Scan for the cell matching the given text and deliver its [x, y] coordinate at center. 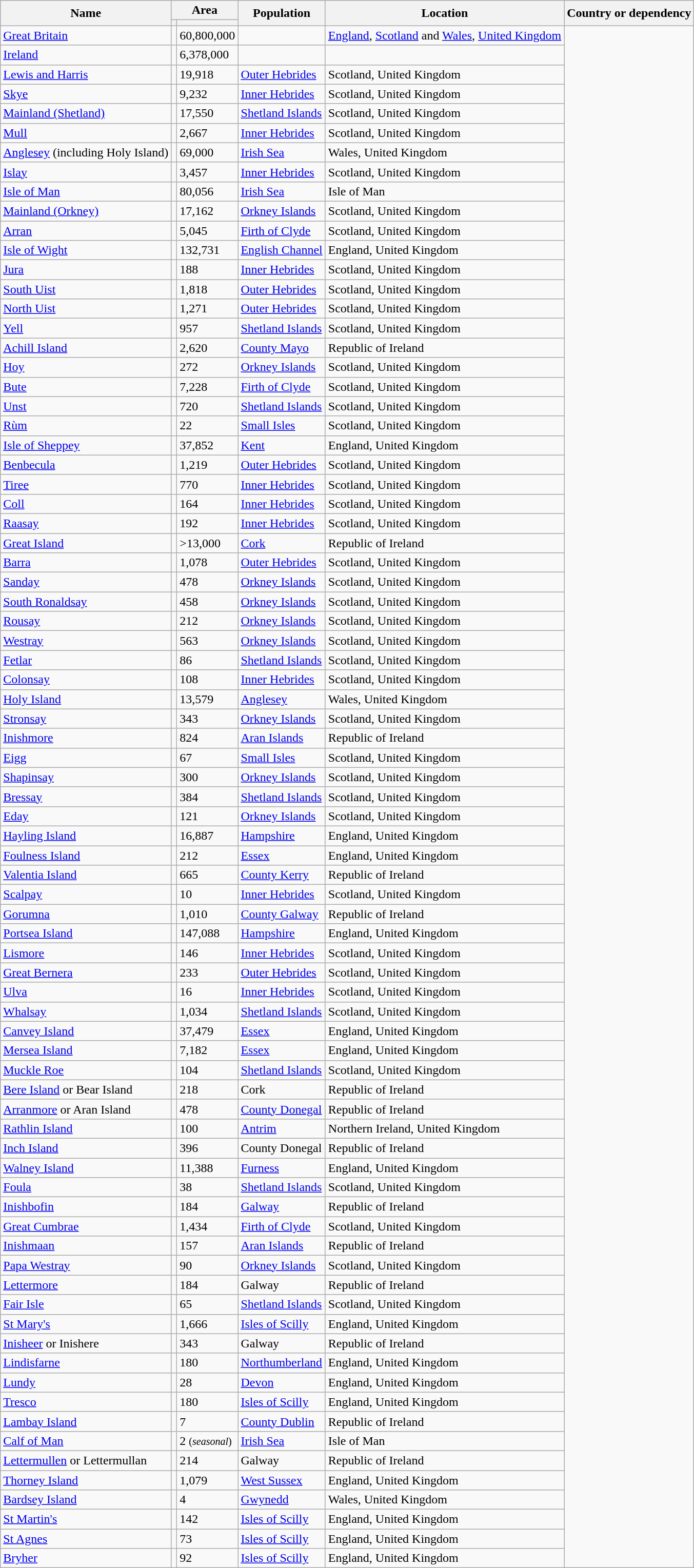
North Uist [86, 309]
County Mayo [282, 348]
37,479 [207, 1031]
Kent [282, 445]
Yell [86, 328]
146 [207, 953]
>13,000 [207, 543]
2 (seasonal) [207, 1441]
770 [207, 484]
Bute [86, 387]
South Uist [86, 289]
Unst [86, 406]
1,034 [207, 1011]
Achill Island [86, 348]
County Kerry [282, 875]
Mainland (Shetland) [86, 113]
1,079 [207, 1480]
Westray [86, 641]
384 [207, 797]
16,887 [207, 836]
Eday [86, 816]
Northern Ireland, United Kingdom [444, 1128]
65 [207, 1304]
County Galway [282, 914]
Gorumna [86, 914]
South Ronaldsay [86, 602]
Portsea Island [86, 934]
Arranmore or Aran Island [86, 1109]
Lettermullen or Lettermullan [86, 1460]
80,056 [207, 191]
Lewis and Harris [86, 74]
Fetlar [86, 660]
Jura [86, 270]
Tiree [86, 484]
Antrim [282, 1128]
Anglesey (including Holy Island) [86, 152]
Furness [282, 1168]
5,045 [207, 230]
Great Britain [86, 35]
1,219 [207, 465]
Stronsay [86, 719]
St Martin's [86, 1519]
Lambay Island [86, 1421]
Muckle Roe [86, 1070]
Gwynedd [282, 1500]
90 [207, 1265]
Thorney Island [86, 1480]
Lundy [86, 1382]
Inch Island [86, 1148]
6,378,000 [207, 55]
108 [207, 680]
3,457 [207, 172]
Rùm [86, 426]
188 [207, 270]
St Agnes [86, 1539]
7 [207, 1421]
73 [207, 1539]
Tresco [86, 1402]
St Mary's [86, 1324]
Inishmaan [86, 1246]
132,731 [207, 250]
Calf of Man [86, 1441]
County Dublin [282, 1421]
272 [207, 367]
Inisheer or Inishere [86, 1343]
Lismore [86, 953]
Foula [86, 1187]
17,550 [207, 113]
1,078 [207, 563]
Canvey Island [86, 1031]
157 [207, 1246]
10 [207, 895]
Great Cumbrae [86, 1226]
86 [207, 660]
Barra [86, 563]
38 [207, 1187]
Area [205, 10]
Islay [86, 172]
2,667 [207, 133]
Ulva [86, 992]
Walney Island [86, 1168]
233 [207, 972]
Hayling Island [86, 836]
Population [282, 13]
300 [207, 777]
121 [207, 816]
Valentia Island [86, 875]
37,852 [207, 445]
Raasay [86, 523]
Bardsey Island [86, 1500]
Anglesey [282, 699]
7,182 [207, 1050]
13,579 [207, 699]
2,620 [207, 348]
147,088 [207, 934]
16 [207, 992]
West Sussex [282, 1480]
458 [207, 602]
Country or dependency [629, 13]
Scalpay [86, 895]
Inishbofin [86, 1207]
Holy Island [86, 699]
Rathlin Island [86, 1128]
Rousay [86, 621]
164 [207, 504]
Arran [86, 230]
1,666 [207, 1324]
Bryher [86, 1558]
Fair Isle [86, 1304]
Skye [86, 94]
Whalsay [86, 1011]
720 [207, 406]
Great Bernera [86, 972]
957 [207, 328]
Bere Island or Bear Island [86, 1089]
Isle of Sheppey [86, 445]
Benbecula [86, 465]
Hoy [86, 367]
665 [207, 875]
1,818 [207, 289]
Inishmore [86, 738]
Shapinsay [86, 777]
English Channel [282, 250]
Lindisfarne [86, 1363]
142 [207, 1519]
7,228 [207, 387]
Great Island [86, 543]
England, Scotland and Wales, United Kingdom [444, 35]
Colonsay [86, 680]
67 [207, 758]
396 [207, 1148]
Papa Westray [86, 1265]
Ireland [86, 55]
214 [207, 1460]
Foulness Island [86, 855]
92 [207, 1558]
Mull [86, 133]
60,800,000 [207, 35]
Eigg [86, 758]
69,000 [207, 152]
28 [207, 1382]
Lettermore [86, 1285]
824 [207, 738]
19,918 [207, 74]
Sanday [86, 582]
17,162 [207, 211]
Name [86, 13]
11,388 [207, 1168]
22 [207, 426]
Bressay [86, 797]
9,232 [207, 94]
Mersea Island [86, 1050]
1,434 [207, 1226]
Northumberland [282, 1363]
1,271 [207, 309]
Mainland (Orkney) [86, 211]
Coll [86, 504]
104 [207, 1070]
563 [207, 641]
4 [207, 1500]
100 [207, 1128]
218 [207, 1089]
Location [444, 13]
192 [207, 523]
Isle of Wight [86, 250]
1,010 [207, 914]
Devon [282, 1382]
